Capture the cell that displays the provided text and extract its (X, Y) central coordinate. 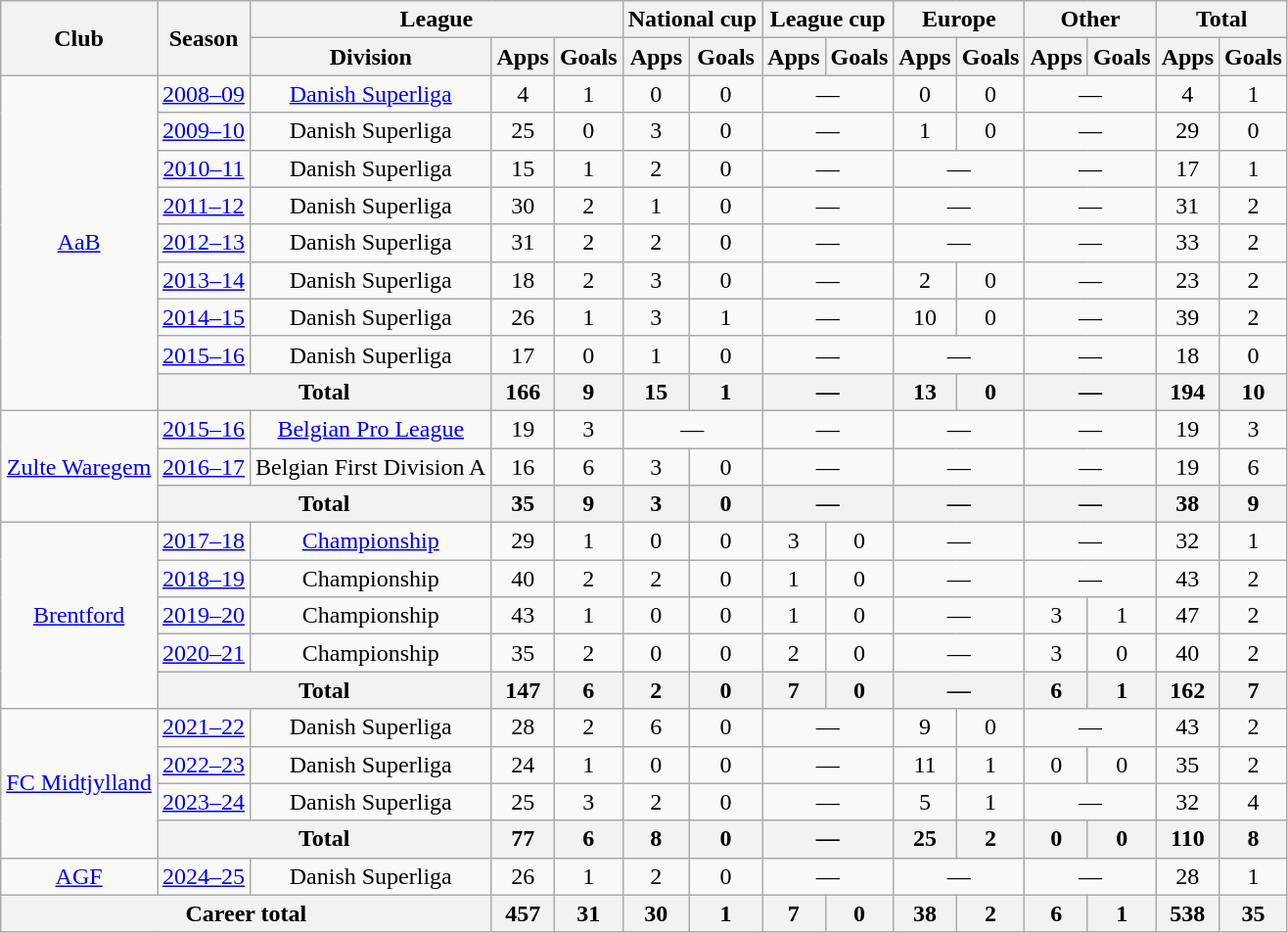
AaB (79, 243)
FC Midtjylland (79, 783)
League cup (828, 20)
2017–18 (204, 541)
Career total (247, 913)
5 (925, 802)
23 (1187, 280)
110 (1187, 839)
2023–24 (204, 802)
11 (925, 765)
194 (1187, 392)
2011–12 (204, 206)
2008–09 (204, 94)
2016–17 (204, 467)
League (437, 20)
2013–14 (204, 280)
2010–11 (204, 168)
77 (523, 839)
Europe (959, 20)
National cup (692, 20)
Division (371, 57)
Brentford (79, 616)
2021–22 (204, 727)
538 (1187, 913)
Belgian First Division A (371, 467)
457 (523, 913)
2014–15 (204, 317)
Club (79, 38)
39 (1187, 317)
2022–23 (204, 765)
2019–20 (204, 616)
162 (1187, 690)
16 (523, 467)
13 (925, 392)
24 (523, 765)
Other (1090, 20)
2018–19 (204, 579)
2024–25 (204, 876)
147 (523, 690)
2020–21 (204, 653)
AGF (79, 876)
166 (523, 392)
Belgian Pro League (371, 429)
47 (1187, 616)
33 (1187, 243)
2012–13 (204, 243)
Season (204, 38)
2009–10 (204, 131)
Zulte Waregem (79, 466)
